For the text-containing cell, return its midpoint in [x, y] coordinate format. 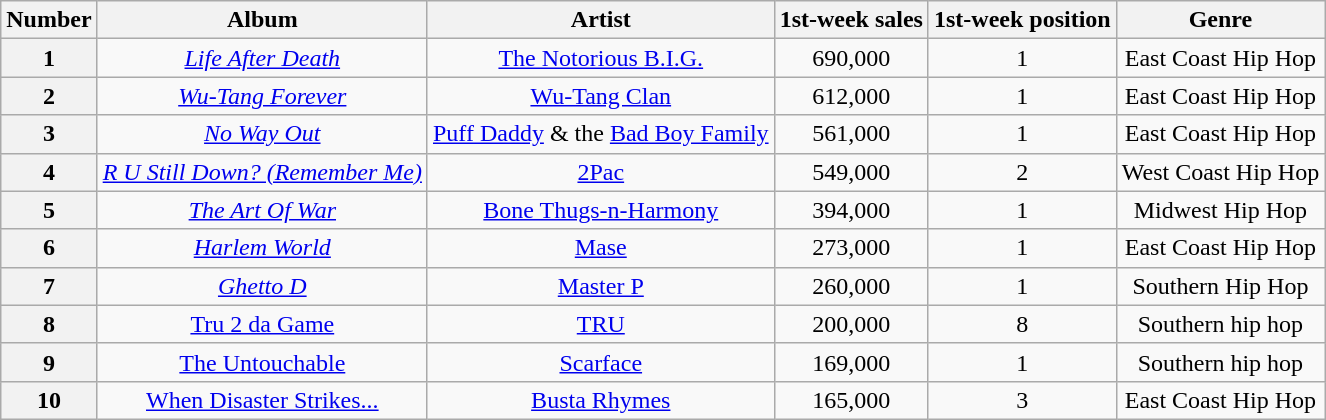
273,000 [851, 248]
West Coast Hip Hop [1220, 172]
612,000 [851, 96]
549,000 [851, 172]
165,000 [851, 400]
Puff Daddy & the Bad Boy Family [600, 134]
4 [49, 172]
TRU [600, 324]
394,000 [851, 210]
Ghetto D [262, 286]
Busta Rhymes [600, 400]
6 [49, 248]
561,000 [851, 134]
9 [49, 362]
Number [49, 20]
Album [262, 20]
Mase [600, 248]
Wu-Tang Forever [262, 96]
Life After Death [262, 58]
1st-week sales [851, 20]
When Disaster Strikes... [262, 400]
200,000 [851, 324]
Master P [600, 286]
1st-week position [1022, 20]
Bone Thugs-n-Harmony [600, 210]
169,000 [851, 362]
The Notorious B.I.G. [600, 58]
Harlem World [262, 248]
Genre [1220, 20]
2Pac [600, 172]
260,000 [851, 286]
690,000 [851, 58]
Wu-Tang Clan [600, 96]
10 [49, 400]
Artist [600, 20]
7 [49, 286]
5 [49, 210]
Tru 2 da Game [262, 324]
Southern Hip Hop [1220, 286]
The Untouchable [262, 362]
R U Still Down? (Remember Me) [262, 172]
No Way Out [262, 134]
Midwest Hip Hop [1220, 210]
The Art Of War [262, 210]
Scarface [600, 362]
